Locate the cell with the specified text and output its [X, Y] center coordinate. 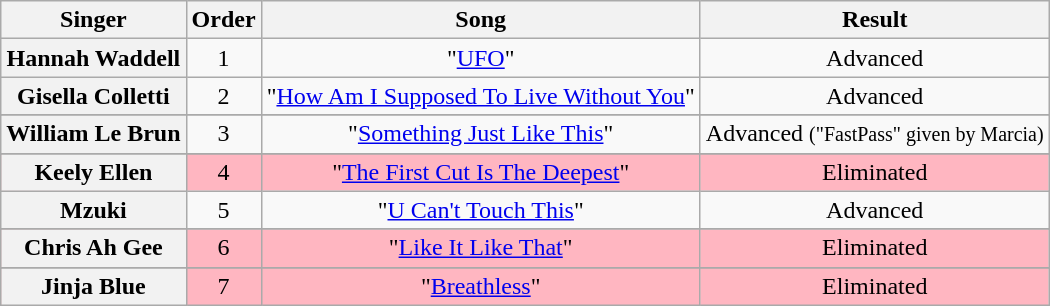
2 [224, 96]
4 [224, 172]
Order [224, 20]
6 [224, 248]
"Like It Like That" [480, 248]
Singer [94, 20]
"Breathless" [480, 286]
3 [224, 134]
5 [224, 210]
"Something Just Like This" [480, 134]
"U Can't Touch This" [480, 210]
Keely Ellen [94, 172]
Jinja Blue [94, 286]
Result [874, 20]
"The First Cut Is The Deepest" [480, 172]
7 [224, 286]
Chris Ah Gee [94, 248]
Advanced ("FastPass" given by Marcia) [874, 134]
1 [224, 58]
Song [480, 20]
"How Am I Supposed To Live Without You" [480, 96]
Gisella Colletti [94, 96]
William Le Brun [94, 134]
"UFO" [480, 58]
Hannah Waddell [94, 58]
Mzuki [94, 210]
